Search for the cell housing the specified text and yield its [x, y] center coordinate. 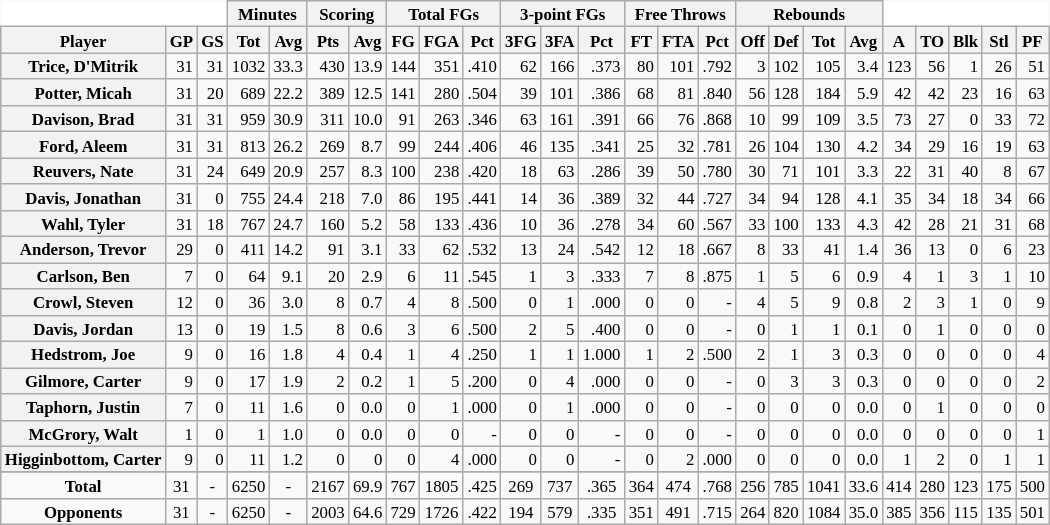
40 [966, 171]
.792 [717, 66]
130 [824, 145]
60 [678, 224]
Trice, D'Mitrik [84, 66]
80 [642, 66]
21 [966, 224]
1.2 [288, 459]
81 [678, 93]
.422 [482, 512]
58 [402, 224]
46 [521, 145]
1.000 [602, 355]
Total FGs [444, 14]
104 [786, 145]
26.2 [288, 145]
Blk [966, 40]
.346 [482, 119]
166 [560, 66]
3.5 [864, 119]
67 [1032, 171]
Off [752, 40]
411 [249, 250]
5.9 [864, 93]
35.0 [864, 512]
.410 [482, 66]
.768 [717, 486]
30.9 [288, 119]
.335 [602, 512]
FG [402, 40]
.386 [602, 93]
430 [328, 66]
28 [932, 224]
1.6 [288, 407]
.420 [482, 171]
356 [932, 512]
Def [786, 40]
Total [84, 486]
4.3 [864, 224]
13.9 [368, 66]
820 [786, 512]
0.8 [864, 302]
22.2 [288, 93]
3FG [521, 40]
50 [678, 171]
3.3 [864, 171]
389 [328, 93]
.425 [482, 486]
755 [249, 197]
.840 [717, 93]
105 [824, 66]
264 [752, 512]
PF [1032, 40]
.532 [482, 250]
.727 [717, 197]
35 [898, 197]
385 [898, 512]
.667 [717, 250]
1.5 [288, 328]
30 [752, 171]
44 [678, 197]
.200 [482, 381]
.436 [482, 224]
161 [560, 119]
Carlson, Ben [84, 276]
Player [84, 40]
17 [249, 381]
.400 [602, 328]
414 [898, 486]
.286 [602, 171]
27 [932, 119]
25 [642, 145]
.373 [602, 66]
8.7 [368, 145]
.391 [602, 119]
4.1 [864, 197]
.441 [482, 197]
2.9 [368, 276]
141 [402, 93]
69.9 [368, 486]
109 [824, 119]
Crowl, Steven [84, 302]
.567 [717, 224]
785 [786, 486]
813 [249, 145]
579 [560, 512]
737 [560, 486]
0.4 [368, 355]
959 [249, 119]
Potter, Micah [84, 93]
263 [442, 119]
Scoring [346, 14]
474 [678, 486]
3.1 [368, 250]
Gilmore, Carter [84, 381]
9.1 [288, 276]
8.3 [368, 171]
1726 [442, 512]
86 [402, 197]
Taphorn, Justin [84, 407]
.333 [602, 276]
.868 [717, 119]
218 [328, 197]
.389 [602, 197]
FTA [678, 40]
Davis, Jonathan [84, 197]
649 [249, 171]
3FA [560, 40]
FGA [442, 40]
Opponents [84, 512]
FT [642, 40]
1.9 [288, 381]
1.8 [288, 355]
175 [998, 486]
2167 [328, 486]
14 [521, 197]
144 [402, 66]
160 [328, 224]
.278 [602, 224]
3.4 [864, 66]
1084 [824, 512]
24.7 [288, 224]
Wahl, Tyler [84, 224]
Higginbottom, Carter [84, 459]
3.0 [288, 302]
.504 [482, 93]
238 [442, 171]
0.1 [864, 328]
257 [328, 171]
2003 [328, 512]
256 [752, 486]
71 [786, 171]
24.4 [288, 197]
.780 [717, 171]
.365 [602, 486]
76 [678, 119]
0.6 [368, 328]
4.2 [864, 145]
.715 [717, 512]
22 [898, 171]
TO [932, 40]
.406 [482, 145]
0.9 [864, 276]
1041 [824, 486]
102 [786, 66]
.250 [482, 355]
73 [898, 119]
Minutes [268, 14]
184 [824, 93]
3-point FGs [563, 14]
.341 [602, 145]
195 [442, 197]
Reuvers, Nate [84, 171]
Davison, Brad [84, 119]
194 [521, 512]
501 [1032, 512]
.781 [717, 145]
244 [442, 145]
1032 [249, 66]
A [898, 40]
.545 [482, 276]
1.4 [864, 250]
115 [966, 512]
Hedstrom, Joe [84, 355]
64.6 [368, 512]
.542 [602, 250]
491 [678, 512]
33.3 [288, 66]
1.0 [288, 433]
Stl [998, 40]
10.0 [368, 119]
5.2 [368, 224]
7.0 [368, 197]
41 [824, 250]
Rebounds [809, 14]
Ford, Aleem [84, 145]
Davis, Jordan [84, 328]
Anderson, Trevor [84, 250]
12.5 [368, 93]
51 [1032, 66]
20.9 [288, 171]
689 [249, 93]
364 [642, 486]
GS [212, 40]
McGrory, Walt [84, 433]
729 [402, 512]
33.6 [864, 486]
500 [1032, 486]
Pts [328, 40]
0.7 [368, 302]
GP [182, 40]
311 [328, 119]
.875 [717, 276]
Free Throws [680, 14]
72 [1032, 119]
64 [249, 276]
0.2 [368, 381]
94 [786, 197]
14.2 [288, 250]
1805 [442, 486]
